Search for the cell housing the specified text and yield its [x, y] center coordinate. 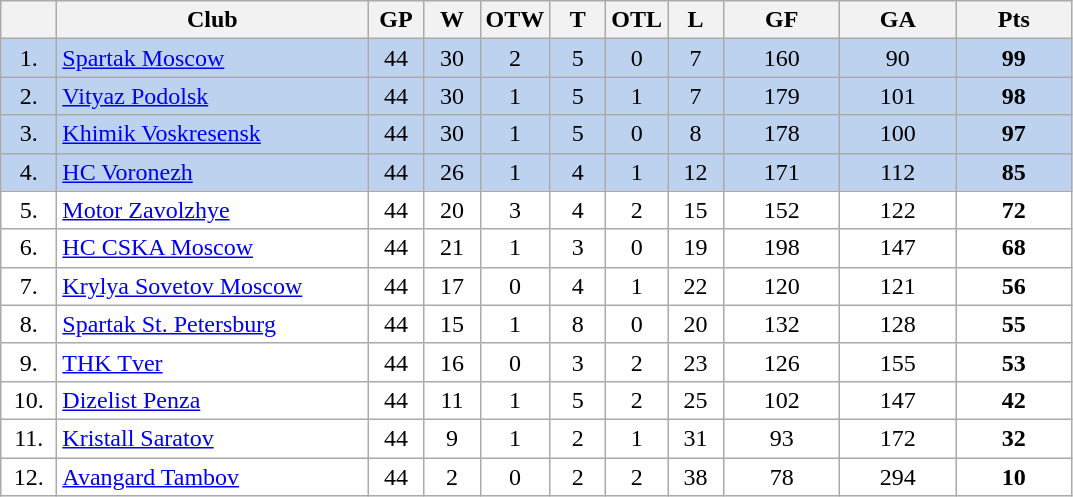
97 [1014, 134]
5. [29, 210]
Vityaz Podolsk [212, 96]
22 [696, 286]
152 [782, 210]
55 [1014, 324]
26 [452, 172]
11. [29, 438]
100 [898, 134]
53 [1014, 362]
42 [1014, 400]
16 [452, 362]
31 [696, 438]
160 [782, 58]
4. [29, 172]
HC Voronezh [212, 172]
GP [396, 20]
155 [898, 362]
25 [696, 400]
1. [29, 58]
122 [898, 210]
121 [898, 286]
128 [898, 324]
9 [452, 438]
2. [29, 96]
T [578, 20]
Khimik Voskresensk [212, 134]
98 [1014, 96]
Spartak Moscow [212, 58]
Pts [1014, 20]
179 [782, 96]
120 [782, 286]
56 [1014, 286]
294 [898, 477]
Club [212, 20]
68 [1014, 248]
10. [29, 400]
OTL [637, 20]
32 [1014, 438]
11 [452, 400]
9. [29, 362]
10 [1014, 477]
112 [898, 172]
Dizelist Penza [212, 400]
6. [29, 248]
Motor Zavolzhye [212, 210]
Krylya Sovetov Moscow [212, 286]
7. [29, 286]
101 [898, 96]
12. [29, 477]
132 [782, 324]
171 [782, 172]
OTW [515, 20]
17 [452, 286]
THK Tver [212, 362]
HC CSKA Moscow [212, 248]
178 [782, 134]
21 [452, 248]
102 [782, 400]
99 [1014, 58]
23 [696, 362]
8. [29, 324]
126 [782, 362]
19 [696, 248]
72 [1014, 210]
L [696, 20]
3. [29, 134]
Avangard Tambov [212, 477]
90 [898, 58]
38 [696, 477]
12 [696, 172]
93 [782, 438]
GA [898, 20]
198 [782, 248]
GF [782, 20]
Kristall Saratov [212, 438]
172 [898, 438]
Spartak St. Petersburg [212, 324]
78 [782, 477]
W [452, 20]
85 [1014, 172]
